Output the (X, Y) coordinate of the center of the cell containing the given text.  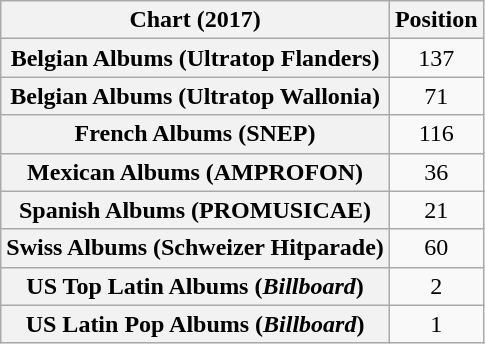
French Albums (SNEP) (196, 134)
Belgian Albums (Ultratop Wallonia) (196, 96)
Chart (2017) (196, 20)
60 (436, 248)
Position (436, 20)
Swiss Albums (Schweizer Hitparade) (196, 248)
116 (436, 134)
Mexican Albums (AMPROFON) (196, 172)
US Top Latin Albums (Billboard) (196, 286)
71 (436, 96)
US Latin Pop Albums (Billboard) (196, 324)
1 (436, 324)
21 (436, 210)
2 (436, 286)
137 (436, 58)
Belgian Albums (Ultratop Flanders) (196, 58)
Spanish Albums (PROMUSICAE) (196, 210)
36 (436, 172)
